Detect which cell encompasses the target text, then output its (X, Y) center coordinate. 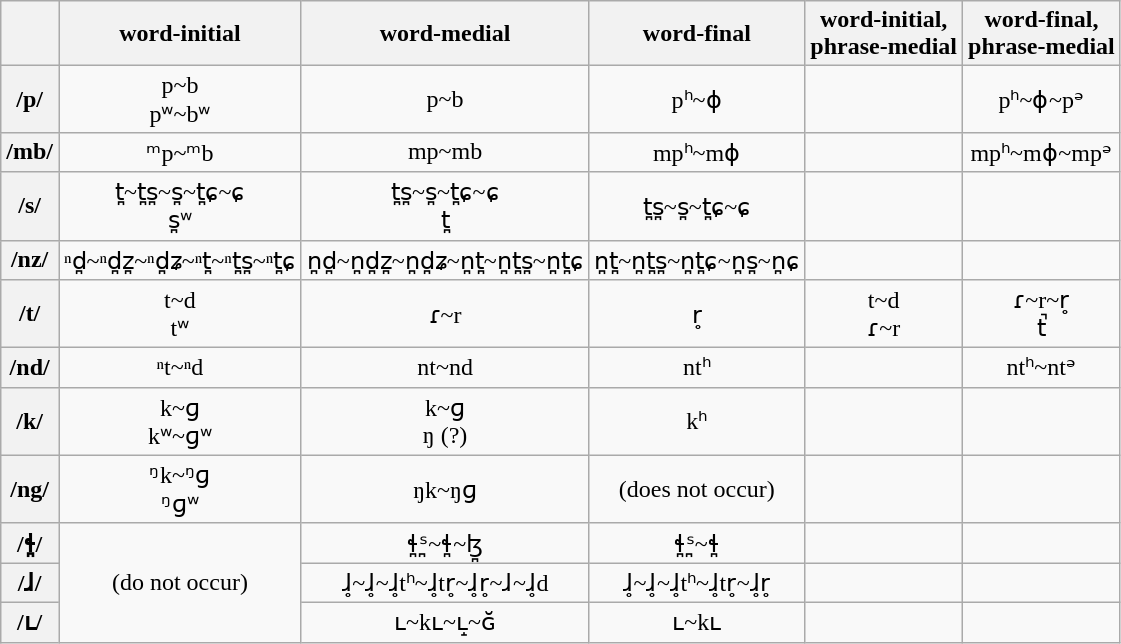
ntʰ (697, 368)
nt~nd (444, 368)
ɾ~r (444, 314)
/t/ (30, 314)
t̪~t̪s̪~s̪~t̪ɕ~ɕs̪ʷ (180, 206)
(do not occur) (180, 582)
t~dtʷ (180, 314)
ᵐp~ᵐb (180, 152)
n̪d̪~n̪d̪z̪~n̪d̪ʑ~n̪t̪~n̪t̪s̪~n̪t̪ɕ (444, 260)
mpʰ~mɸ (697, 152)
/nz/ (30, 260)
ⁿd̪~ⁿd̪z̪~ⁿd̪ʑ~ⁿt̪~ⁿt̪s̪~ⁿt̪ɕ (180, 260)
mp~mb (444, 152)
t~dɾ~r (884, 314)
/k/ (30, 421)
word-initial (180, 34)
/s/ (30, 206)
p~b (444, 100)
k~ɡkʷ~ɡʷ (180, 421)
mpʰ~mɸ~mpᵊ (1042, 152)
pʰ~ɸ~pᵊ (1042, 100)
/mb/ (30, 152)
ⁿt~ⁿd (180, 368)
/ng/ (30, 489)
(does not occur) (697, 489)
/ɺ/ (30, 583)
word-medial (444, 34)
t̪s̪~s̪~t̪ɕ~ɕt̪ (444, 206)
kʰ (697, 421)
ɬ̪ˢ̪~ɬ̪~ɮ̪ (444, 543)
word-final (697, 34)
p~bpʷ~bʷ (180, 100)
word-initial,phrase-medial (884, 34)
ŋk~ŋɡ (444, 489)
word-final,phrase-medial (1042, 34)
ɺ̥~ɺ̥~ɺ̥tʰ~ɺ̥tr̥~ɺ̥r̥ (697, 583)
ntʰ~ntᵊ (1042, 368)
t̪s̪~s̪~t̪ɕ~ɕ (697, 206)
ʟ~kʟ~ʟ̝~ɢ̆ (444, 622)
pʰ~ɸ (697, 100)
ɺ̥~ɺ̥~ɺ̥tʰ~ɺ̥tr̥~ɺ̥r̥~ɺ~ɺ̥d (444, 583)
/ʟ/ (30, 622)
/nd/ (30, 368)
ɾ~r~r̥t̚ (1042, 314)
n̪t̪~n̪t̪s̪~n̪t̪ɕ~n̪s̪~n̪ɕ (697, 260)
ɬ̪ˢ̪~ɬ̪ (697, 543)
/ɬ̪/ (30, 543)
r̥ (697, 314)
ᵑk~ᵑɡᵑɡʷ (180, 489)
/p/ (30, 100)
k~ɡŋ (?) (444, 421)
ʟ~kʟ (697, 622)
